Capture the cell that displays the provided text and extract its (X, Y) central coordinate. 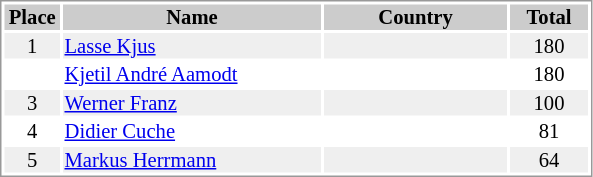
64 (549, 160)
4 (32, 131)
Place (32, 17)
81 (549, 131)
3 (32, 103)
5 (32, 160)
Lasse Kjus (192, 46)
Didier Cuche (192, 131)
Markus Herrmann (192, 160)
1 (32, 46)
Kjetil André Aamodt (192, 75)
Werner Franz (192, 103)
Name (192, 17)
Country (416, 17)
100 (549, 103)
Total (549, 17)
